Find where the given text appears and provide that cell's center as [X, Y] coordinate. 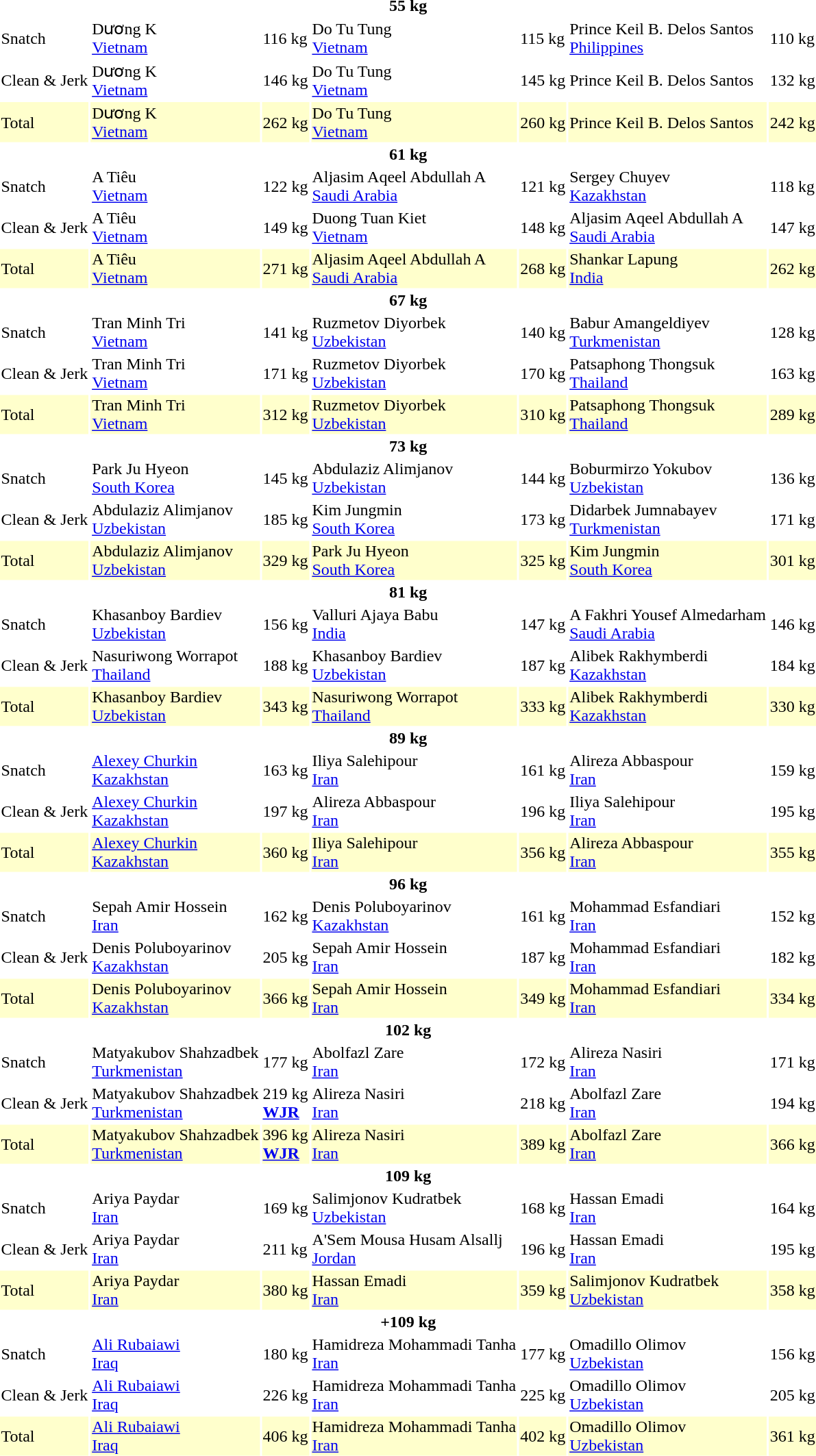
169 kg [285, 1207]
132 kg [792, 80]
197 kg [285, 811]
173 kg [543, 519]
226 kg [285, 1395]
110 kg [792, 38]
141 kg [285, 332]
+109 kg [408, 1322]
61 kg [408, 154]
211 kg [285, 1248]
356 kg [543, 852]
361 kg [792, 1436]
Didarbek Jumnabayev Turkmenistan [668, 519]
218 kg [543, 1103]
402 kg [543, 1436]
396 kg WJR [285, 1144]
194 kg [792, 1103]
168 kg [543, 1207]
164 kg [792, 1207]
380 kg [285, 1290]
219 kg WJR [285, 1103]
225 kg [543, 1395]
289 kg [792, 414]
389 kg [543, 1144]
170 kg [543, 373]
67 kg [408, 301]
Prince Keil B. Delos Santos Philippines [668, 38]
180 kg [285, 1354]
73 kg [408, 446]
109 kg [408, 1176]
96 kg [408, 885]
122 kg [285, 186]
136 kg [792, 478]
301 kg [792, 560]
116 kg [285, 38]
268 kg [543, 269]
A Fakhri Yousef Almedarham Saudi Arabia [668, 624]
Valluri Ajaya Babu India [414, 624]
349 kg [543, 998]
360 kg [285, 852]
325 kg [543, 560]
330 kg [792, 706]
A'Sem Mousa Husam Alsallj Jordan [414, 1248]
185 kg [285, 519]
312 kg [285, 414]
271 kg [285, 269]
182 kg [792, 957]
329 kg [285, 560]
359 kg [543, 1290]
118 kg [792, 186]
Boburmirzo Yokubov Uzbekistan [668, 478]
140 kg [543, 332]
121 kg [543, 186]
128 kg [792, 332]
355 kg [792, 852]
406 kg [285, 1436]
334 kg [792, 998]
81 kg [408, 593]
149 kg [285, 227]
159 kg [792, 770]
184 kg [792, 665]
242 kg [792, 122]
Duong Tuan Kiet Vietnam [414, 227]
188 kg [285, 665]
144 kg [543, 478]
343 kg [285, 706]
102 kg [408, 1030]
172 kg [543, 1062]
115 kg [543, 38]
89 kg [408, 738]
162 kg [285, 915]
358 kg [792, 1290]
Shankar Lapung India [668, 269]
Babur Amangeldiyev Turkmenistan [668, 332]
Sergey Chuyev Kazakhstan [668, 186]
333 kg [543, 706]
148 kg [543, 227]
310 kg [543, 414]
152 kg [792, 915]
260 kg [543, 122]
